Identify which cell holds the provided text, then report its (X, Y) central coordinate. 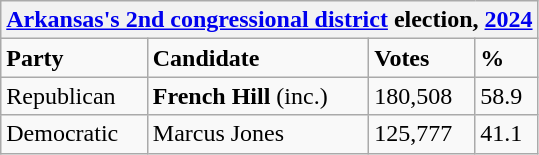
French Hill (inc.) (258, 96)
Marcus Jones (258, 134)
Party (74, 58)
Candidate (258, 58)
Democratic (74, 134)
180,508 (422, 96)
58.9 (506, 96)
% (506, 58)
Arkansas's 2nd congressional district election, 2024 (270, 20)
Votes (422, 58)
125,777 (422, 134)
41.1 (506, 134)
Republican (74, 96)
